Detect which cell encompasses the target text, then output its (X, Y) center coordinate. 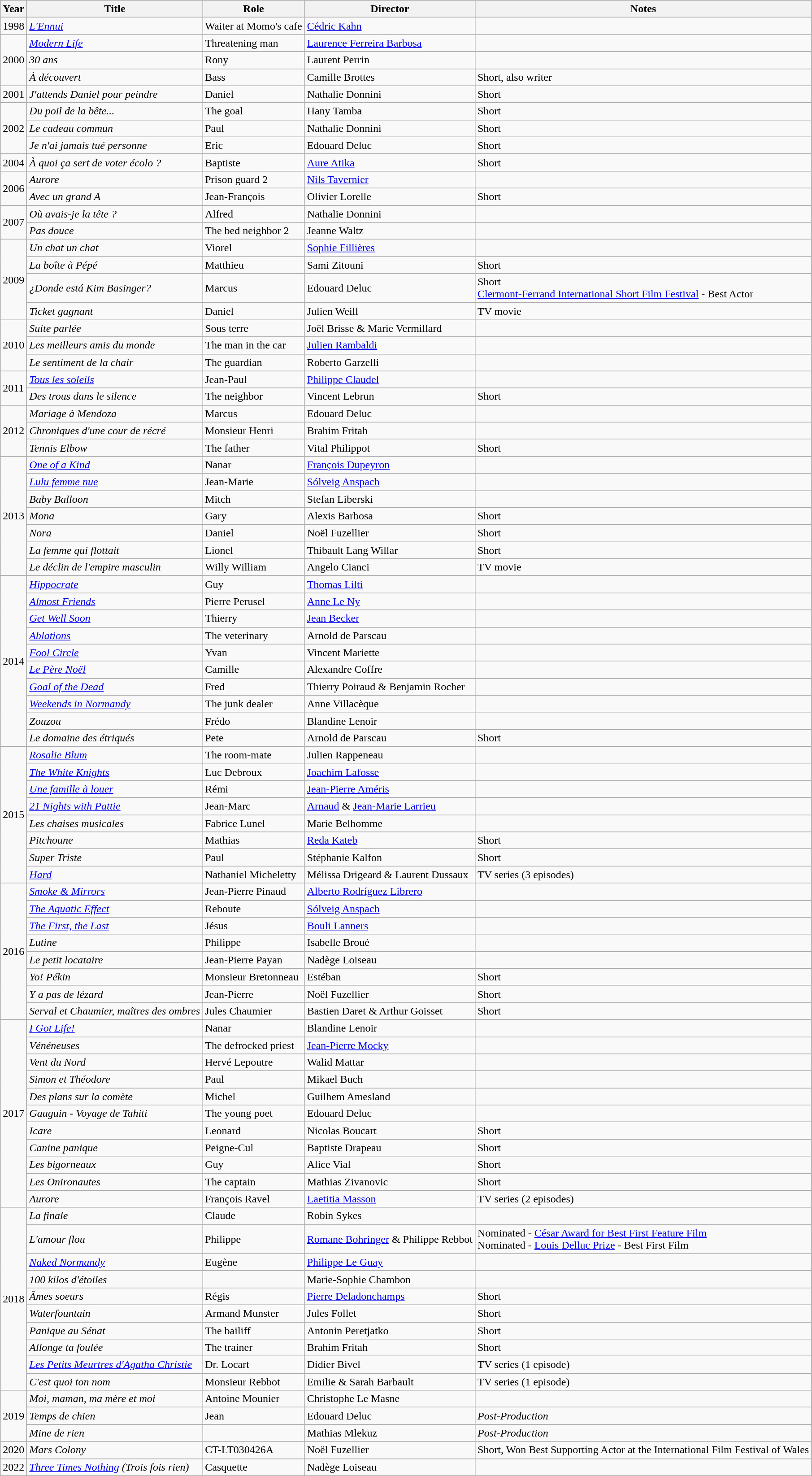
The room-mate (254, 755)
Suite parlée (115, 328)
Eric (254, 145)
Serval et Chaumier, maîtres des ombres (115, 1011)
Short, also writer (643, 77)
Year (13, 9)
The young poet (254, 1114)
CT-LT030426A (254, 1450)
Hard (115, 875)
J'attends Daniel pour peindre (115, 94)
Mélissa Drigeard & Laurent Dussaux (390, 875)
Mitch (254, 499)
Laurent Perrin (390, 60)
Monsieur Rebbot (254, 1382)
Âmes soeurs (115, 1296)
2022 (13, 1467)
Walid Mattar (390, 1062)
2015 (13, 814)
The neighbor (254, 396)
Alexis Barbosa (390, 516)
Tennis Elbow (115, 448)
Mariage à Mendoza (115, 414)
Y a pas de lézard (115, 994)
Pierre Deladonchamps (390, 1296)
The father (254, 448)
Tous les soleils (115, 379)
Anne Villacèque (390, 704)
Waiter at Momo's cafe (254, 26)
Viorel (254, 248)
Threatening man (254, 43)
Thomas Lilti (390, 584)
Frédo (254, 721)
Short, Won Best Supporting Actor at the International Film Festival of Wales (643, 1450)
Marie Belhomme (390, 823)
Emilie & Sarah Barbault (390, 1382)
2004 (13, 162)
Laetitia Masson (390, 1199)
Une famille à louer (115, 789)
Marie-Sophie Chambon (390, 1279)
30 ans (115, 60)
Philippe Le Guay (390, 1262)
La femme qui flottait (115, 550)
Goal of the Dead (115, 687)
The bed neighbor 2 (254, 231)
Monsieur Bretonneau (254, 977)
ShortClermont-Ferrand International Short Film Festival - Best Actor (643, 288)
Estéban (390, 977)
The goal (254, 111)
Almost Friends (115, 601)
Bastien Daret & Arthur Goisset (390, 1011)
Le déclin de l'empire masculin (115, 567)
Nora (115, 533)
The trainer (254, 1348)
Le Père Noël (115, 670)
Hippocrate (115, 584)
2009 (13, 280)
Matthieu (254, 265)
Stefan Liberski (390, 499)
Fool Circle (115, 653)
Rony (254, 60)
Antonin Peretjatko (390, 1331)
Pierre Perusel (254, 601)
Roberto Garzelli (390, 362)
Bouli Lanners (390, 926)
Le cadeau commun (115, 128)
The guardian (254, 362)
Régis (254, 1296)
Michel (254, 1097)
Notes (643, 9)
Mathias (254, 840)
Modern Life (115, 43)
Monsieur Henri (254, 431)
The First, the Last (115, 926)
2002 (13, 128)
Thierry Poiraud & Benjamin Rocher (390, 687)
Des plans sur la comète (115, 1097)
Guilhem Amesland (390, 1097)
Aure Atika (390, 162)
Prison guard 2 (254, 179)
Un chat un chat (115, 248)
À découvert (115, 77)
Jules Follet (390, 1313)
Willy William (254, 567)
Didier Bivel (390, 1365)
Anne Le Ny (390, 601)
Je n'ai jamais tué personne (115, 145)
Camille (254, 670)
Yvan (254, 653)
Julien Rambaldi (390, 345)
Cédric Kahn (390, 26)
Olivier Lorelle (390, 196)
À quoi ça sert de voter écolo ? (115, 162)
Temps de chien (115, 1416)
Icare (115, 1131)
Jean-Marie (254, 482)
Alfred (254, 214)
Pitchoune (115, 840)
Robin Sykes (390, 1216)
Ablations (115, 636)
Lionel (254, 550)
Jean (254, 1416)
The defrocked priest (254, 1045)
Simon et Théodore (115, 1080)
Fred (254, 687)
2014 (13, 661)
Mathias Zivanovic (390, 1182)
Jean-Pierre Pinaud (254, 892)
The White Knights (115, 772)
21 Nights with Pattie (115, 806)
Lulu femme nue (115, 482)
Le petit locataire (115, 960)
Smoke & Mirrors (115, 892)
2000 (13, 60)
Philippe Claudel (390, 379)
Lutine (115, 943)
Sophie Fillières (390, 248)
Gary (254, 516)
2007 (13, 222)
Zouzou (115, 721)
Naked Normandy (115, 1262)
Gauguin - Voyage de Tahiti (115, 1114)
2018 (13, 1299)
Vénéneuses (115, 1045)
Reboute (254, 909)
L'Ennui (115, 26)
Jean-Pierre Améris (390, 789)
Nathaniel Micheletty (254, 875)
Nils Tavernier (390, 179)
Sous terre (254, 328)
Le domaine des étriqués (115, 738)
2019 (13, 1416)
Allonge ta foulée (115, 1348)
Du poil de la bête... (115, 111)
Vent du Nord (115, 1062)
Stéphanie Kalfon (390, 858)
Mathias Mlekuz (390, 1433)
Pas douce (115, 231)
Des trous dans le silence (115, 396)
Baptiste (254, 162)
Les chaises musicales (115, 823)
Panique au Sénat (115, 1331)
Mars Colony (115, 1450)
The bailiff (254, 1331)
2012 (13, 431)
Waterfountain (115, 1313)
2016 (13, 951)
Mikael Buch (390, 1080)
Joël Brisse & Marie Vermillard (390, 328)
Mine de rien (115, 1433)
Nominated - César Award for Best First Feature FilmNominated - Louis Delluc Prize - Best First Film (643, 1239)
Le sentiment de la chair (115, 362)
The captain (254, 1182)
Super Triste (115, 858)
Rosalie Blum (115, 755)
2001 (13, 94)
Julien Weill (390, 311)
Thibault Lang Willar (390, 550)
Jésus (254, 926)
Jean-Pierre Mocky (390, 1045)
Eugène (254, 1262)
Arnaud & Jean-Marie Larrieu (390, 806)
2013 (13, 516)
One of a Kind (115, 465)
Julien Rappeneau (390, 755)
Sami Zitouni (390, 265)
Director (390, 9)
Vincent Mariette (390, 653)
Les bigorneaux (115, 1165)
Three Times Nothing (Trois fois rien) (115, 1467)
Alberto Rodríguez Librero (390, 892)
Peigne-Cul (254, 1148)
Rémi (254, 789)
TV series (2 episodes) (643, 1199)
Leonard (254, 1131)
La finale (115, 1216)
Mona (115, 516)
Avec un grand A (115, 196)
The veterinary (254, 636)
Nicolas Boucart (390, 1131)
2010 (13, 345)
Canine panique (115, 1148)
100 kilos d'étoiles (115, 1279)
François Ravel (254, 1199)
1998 (13, 26)
Baby Balloon (115, 499)
2017 (13, 1113)
Jean-Marc (254, 806)
Jean-François (254, 196)
Alice Vial (390, 1165)
Jean-Pierre Payan (254, 960)
Vincent Lebrun (390, 396)
2020 (13, 1450)
Claude (254, 1216)
Title (115, 9)
I Got Life! (115, 1028)
Christophe Le Masne (390, 1399)
Role (254, 9)
Weekends in Normandy (115, 704)
Jean Becker (390, 618)
C'est quoi ton nom (115, 1382)
Bass (254, 77)
Jean-Pierre (254, 994)
Jean-Paul (254, 379)
Baptiste Drapeau (390, 1148)
2011 (13, 388)
Vital Philippot (390, 448)
The man in the car (254, 345)
Moi, maman, ma mère et moi (115, 1399)
Jules Chaumier (254, 1011)
Les Onironautes (115, 1182)
Où avais-je la tête ? (115, 214)
L'amour flou (115, 1239)
The junk dealer (254, 704)
Chroniques d'une cour de récré (115, 431)
Get Well Soon (115, 618)
Yo! Pékin (115, 977)
Isabelle Broué (390, 943)
Hervé Lepoutre (254, 1062)
Laurence Ferreira Barbosa (390, 43)
Reda Kateb (390, 840)
The Aquatic Effect (115, 909)
Romane Bohringer & Philippe Rebbot (390, 1239)
2006 (13, 188)
Casquette (254, 1467)
François Dupeyron (390, 465)
Ticket gagnant (115, 311)
Les meilleurs amis du monde (115, 345)
Joachim Lafosse (390, 772)
Alexandre Coffre (390, 670)
Les Petits Meurtres d'Agatha Christie (115, 1365)
¿Donde está Kim Basinger? (115, 288)
Armand Munster (254, 1313)
Fabrice Lunel (254, 823)
Dr. Locart (254, 1365)
Antoine Mounier (254, 1399)
Angelo Cianci (390, 567)
Camille Brottes (390, 77)
Jeanne Waltz (390, 231)
La boîte à Pépé (115, 265)
Thierry (254, 618)
Luc Debroux (254, 772)
Pete (254, 738)
Hany Tamba (390, 111)
TV series (3 episodes) (643, 875)
